From the cell containing the given text, extract its center point as (x, y) coordinate. 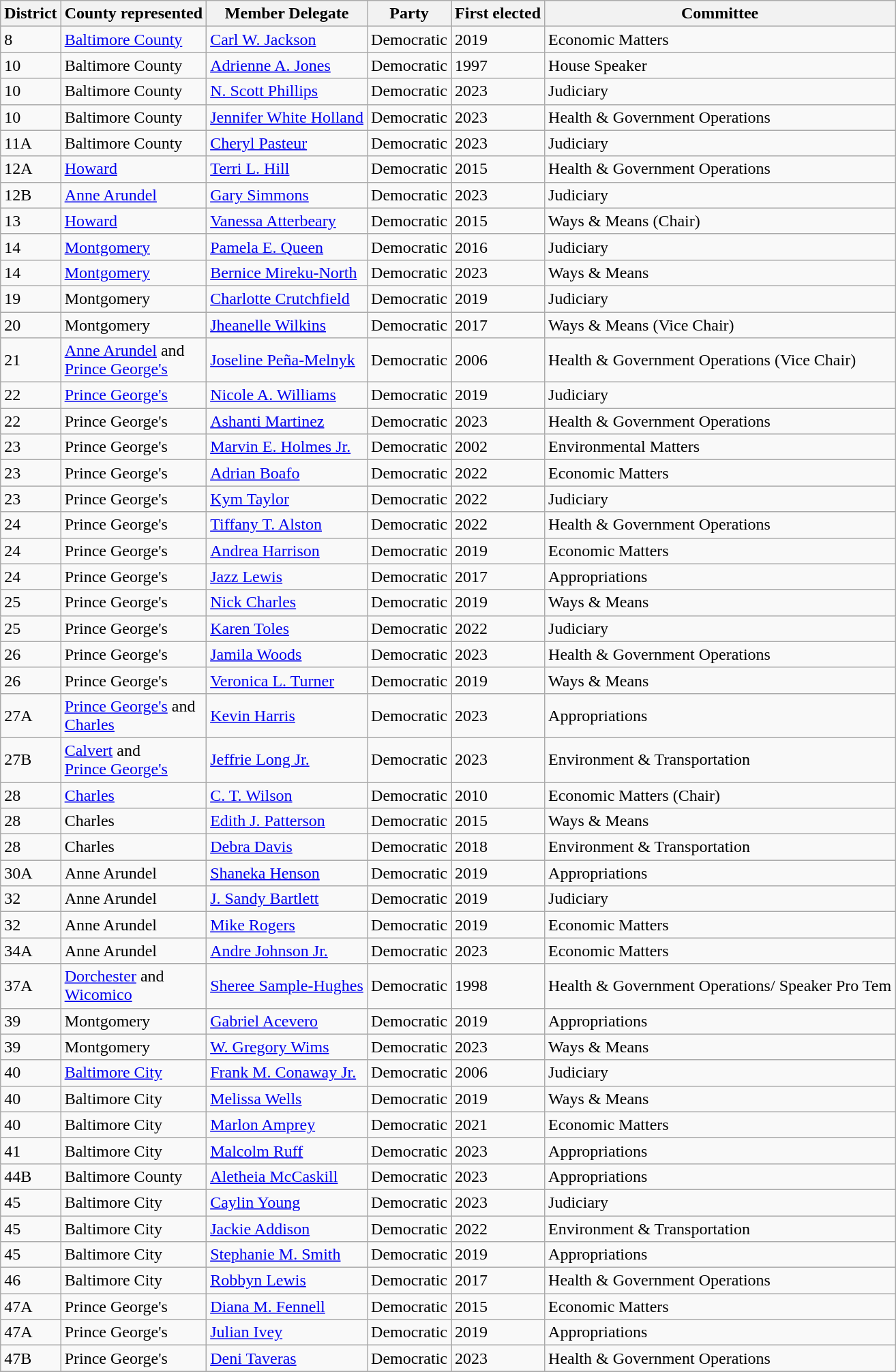
Nick Charles (287, 603)
Charlotte Crutchfield (287, 299)
34A (31, 951)
19 (31, 299)
Gabriel Acevero (287, 1021)
2018 (498, 847)
30A (31, 873)
Tiffany T. Alston (287, 525)
2002 (498, 447)
Marlon Amprey (287, 1125)
Edith J. Patterson (287, 821)
J. Sandy Bartlett (287, 899)
44B (31, 1176)
2016 (498, 247)
Adrienne A. Jones (287, 65)
Jackie Addison (287, 1229)
Party (409, 14)
Andrea Harrison (287, 551)
County represented (134, 14)
11A (31, 143)
Jeffrie Long Jr. (287, 759)
Aletheia McCaskill (287, 1176)
27A (31, 716)
Veronica L. Turner (287, 680)
12A (31, 169)
Terri L. Hill (287, 169)
House Speaker (720, 65)
Shaneka Henson (287, 873)
Gary Simmons (287, 195)
Pamela E. Queen (287, 247)
C. T. Wilson (287, 795)
Melissa Wells (287, 1099)
37A (31, 986)
Committee (720, 14)
Stephanie M. Smith (287, 1255)
Sheree Sample-Hughes (287, 986)
Adrian Boafo (287, 473)
Deni Taveras (287, 1358)
Cheryl Pasteur (287, 143)
Marvin E. Holmes Jr. (287, 447)
Carl W. Jackson (287, 40)
13 (31, 221)
Calvert andPrince George's (134, 759)
Joseline Peña-Melnyk (287, 360)
District (31, 14)
Bernice Mireku-North (287, 273)
46 (31, 1281)
Robbyn Lewis (287, 1281)
Karen Toles (287, 628)
Member Delegate (287, 14)
Diana M. Fennell (287, 1307)
Ways & Means (Vice Chair) (720, 325)
Environmental Matters (720, 447)
Julian Ivey (287, 1332)
Jheanelle Wilkins (287, 325)
Frank M. Conaway Jr. (287, 1073)
Health & Government Operations/ Speaker Pro Tem (720, 986)
1998 (498, 986)
Health & Government Operations (Vice Chair) (720, 360)
Kevin Harris (287, 716)
Dorchester andWicomico (134, 986)
Malcolm Ruff (287, 1150)
8 (31, 40)
1997 (498, 65)
41 (31, 1150)
Vanessa Atterbeary (287, 221)
20 (31, 325)
27B (31, 759)
Economic Matters (Chair) (720, 795)
Jazz Lewis (287, 577)
W. Gregory Wims (287, 1047)
Nicole A. Williams (287, 395)
Prince George's andCharles (134, 716)
Kym Taylor (287, 499)
Andre Johnson Jr. (287, 951)
Ashanti Martinez (287, 421)
Debra Davis (287, 847)
Ways & Means (Chair) (720, 221)
21 (31, 360)
Caylin Young (287, 1202)
47B (31, 1358)
Jamila Woods (287, 654)
Anne Arundel andPrince George's (134, 360)
First elected (498, 14)
N. Scott Phillips (287, 91)
12B (31, 195)
Mike Rogers (287, 925)
2010 (498, 795)
Jennifer White Holland (287, 117)
2021 (498, 1125)
